Return the [x, y] coordinate for the center point of the cell that contains the specified text.  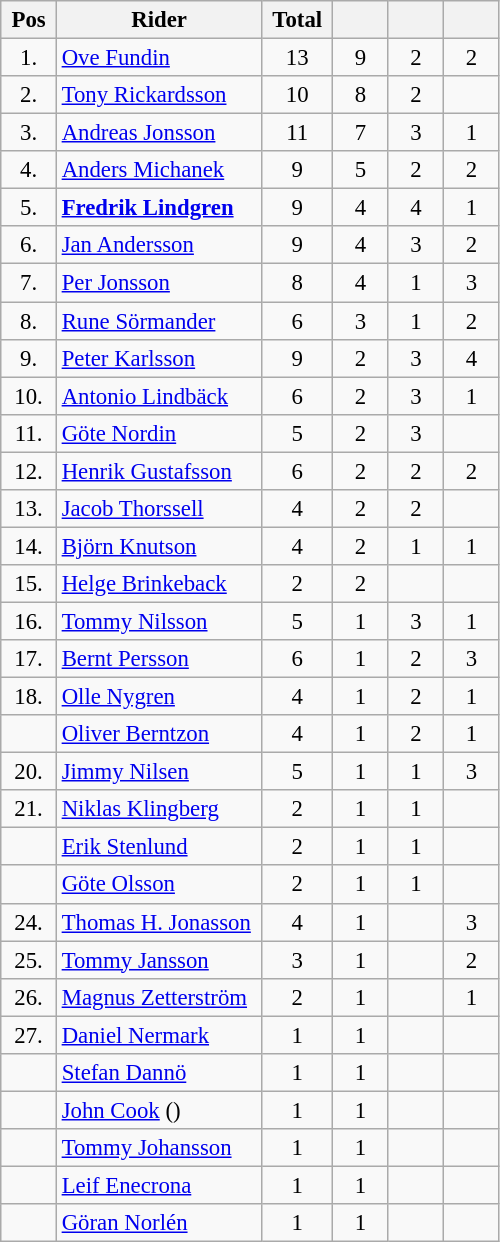
16. [29, 621]
18. [29, 697]
Jimmy Nilsen [159, 772]
4. [29, 170]
Peter Karlsson [159, 358]
Pos [29, 20]
Bernt Persson [159, 659]
10. [29, 396]
Leif Enecrona [159, 1185]
Stefan Dannö [159, 1073]
Olle Nygren [159, 697]
13 [298, 58]
7 [361, 133]
Jan Andersson [159, 245]
Andreas Jonsson [159, 133]
20. [29, 772]
Björn Knutson [159, 546]
9. [29, 358]
Erik Stenlund [159, 847]
5. [29, 208]
11 [298, 133]
13. [29, 509]
Per Jonsson [159, 283]
Rune Sörmander [159, 321]
Total [298, 20]
Helge Brinkeback [159, 584]
Göte Nordin [159, 433]
3. [29, 133]
12. [29, 471]
John Cook () [159, 1110]
Tommy Nilsson [159, 621]
Oliver Berntzon [159, 734]
15. [29, 584]
26. [29, 997]
Tommy Jansson [159, 960]
27. [29, 1035]
Antonio Lindbäck [159, 396]
Rider [159, 20]
Niklas Klingberg [159, 809]
8. [29, 321]
Anders Michanek [159, 170]
7. [29, 283]
6. [29, 245]
Ove Fundin [159, 58]
21. [29, 809]
Tony Rickardsson [159, 95]
11. [29, 433]
Tommy Johansson [159, 1148]
Daniel Nermark [159, 1035]
Henrik Gustafsson [159, 471]
24. [29, 922]
10 [298, 95]
Fredrik Lindgren [159, 208]
Thomas H. Jonasson [159, 922]
Göran Norlén [159, 1223]
Jacob Thorssell [159, 509]
2. [29, 95]
1. [29, 58]
25. [29, 960]
17. [29, 659]
Göte Olsson [159, 885]
14. [29, 546]
Magnus Zetterström [159, 997]
